Return (X, Y) of the center of cell containing provided text 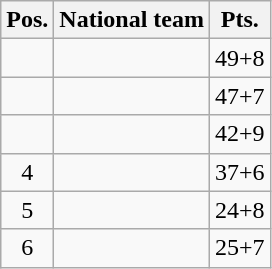
5 (28, 210)
42+9 (240, 134)
National team (132, 20)
49+8 (240, 58)
6 (28, 248)
Pts. (240, 20)
Pos. (28, 20)
25+7 (240, 248)
24+8 (240, 210)
37+6 (240, 172)
4 (28, 172)
47+7 (240, 96)
